Provide the (x, y) coordinate of the cell's center where the given text is located.  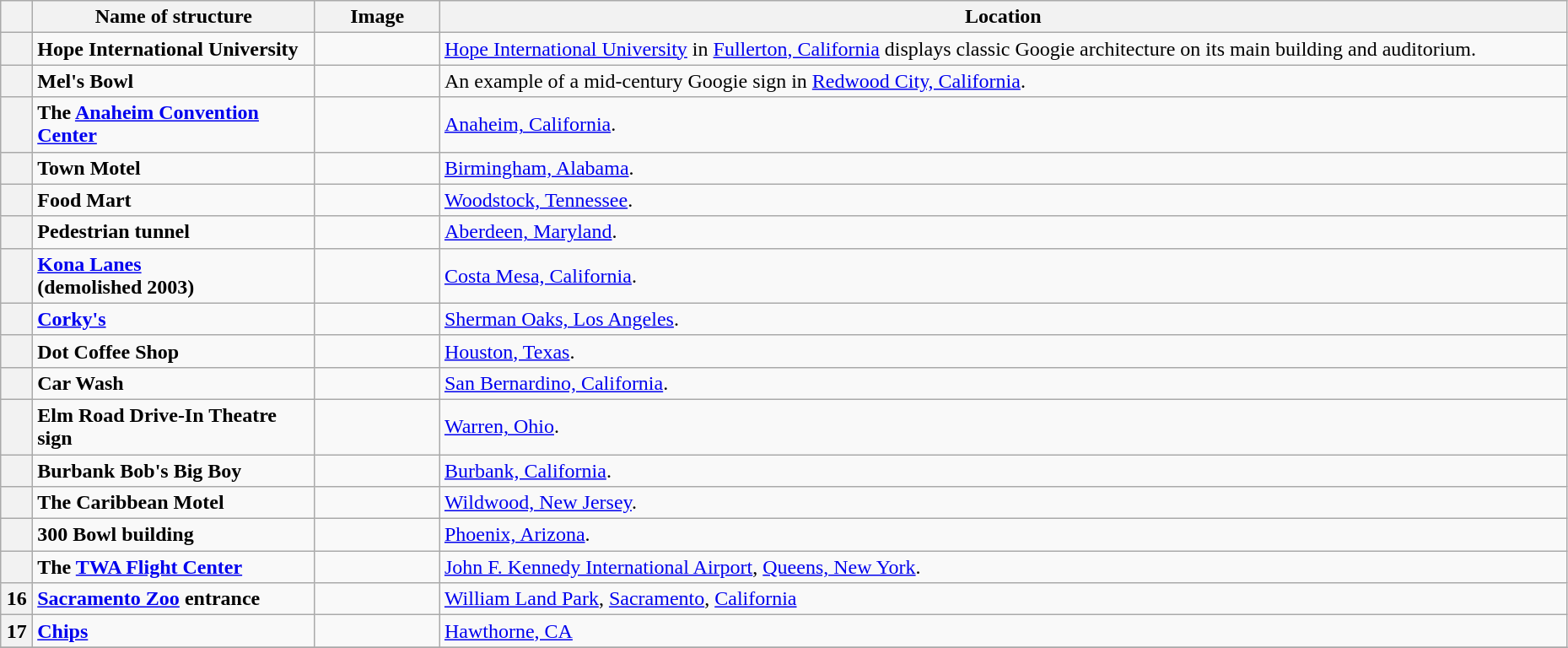
The Anaheim Convention Center (174, 125)
Pedestrian tunnel (174, 232)
Hope International University in Fullerton, California displays classic Googie architecture on its main building and auditorium. (1003, 49)
Phoenix, Arizona. (1003, 535)
John F. Kennedy International Airport, Queens, New York. (1003, 567)
Houston, Texas. (1003, 351)
Name of structure (174, 17)
Woodstock, Tennessee. (1003, 200)
Car Wash (174, 383)
William Land Park, Sacramento, California (1003, 599)
Kona Lanes(demolished 2003) (174, 275)
300 Bowl building (174, 535)
Hope International University (174, 49)
Costa Mesa, California. (1003, 275)
Elm Road Drive-In Theatre sign (174, 427)
San Bernardino, California. (1003, 383)
Corky's (174, 319)
Anaheim, California. (1003, 125)
16 (17, 599)
Sacramento Zoo entrance (174, 599)
Wildwood, New Jersey. (1003, 503)
Hawthorne, CA (1003, 631)
The TWA Flight Center (174, 567)
Town Motel (174, 168)
Dot Coffee Shop (174, 351)
Mel's Bowl (174, 81)
Sherman Oaks, Los Angeles. (1003, 319)
Burbank, California. (1003, 470)
Chips (174, 631)
Warren, Ohio. (1003, 427)
Burbank Bob's Big Boy (174, 470)
The Caribbean Motel (174, 503)
An example of a mid-century Googie sign in Redwood City, California. (1003, 81)
17 (17, 631)
Aberdeen, Maryland. (1003, 232)
Image (378, 17)
Location (1003, 17)
Food Mart (174, 200)
Birmingham, Alabama. (1003, 168)
